Provide the [X, Y] coordinate of the cell's center where the given text is located.  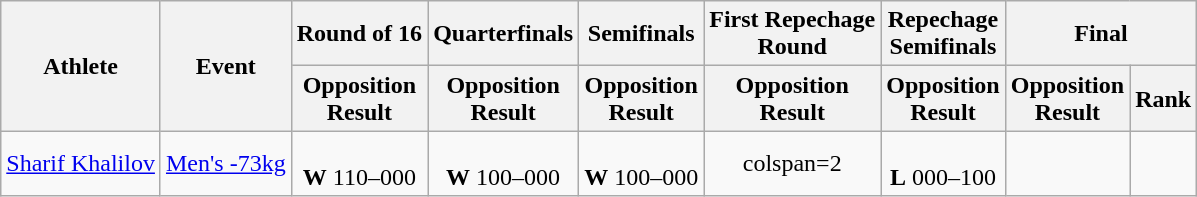
L 000–100 [943, 164]
Semifinals [642, 34]
Repechage Semifinals [943, 34]
Final [1101, 34]
Quarterfinals [504, 34]
First Repechage Round [792, 34]
Men's -73kg [226, 164]
W 110–000 [359, 164]
Event [226, 66]
Athlete [81, 66]
Round of 16 [359, 34]
colspan=2 [792, 164]
Sharif Khalilov [81, 164]
Rank [1164, 98]
